Find where the given text appears and provide that cell's center as [X, Y] coordinate. 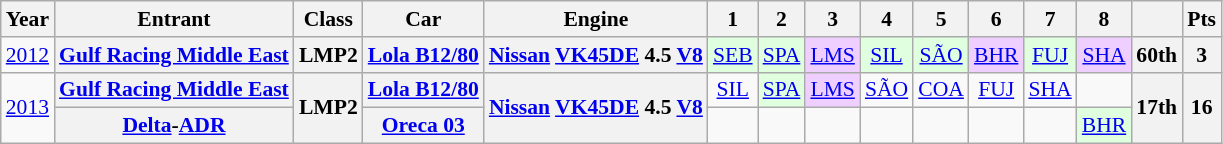
7 [1050, 19]
2 [782, 19]
17th [1156, 108]
COA [941, 90]
8 [1104, 19]
Class [328, 19]
Engine [596, 19]
Year [28, 19]
Car [424, 19]
2013 [28, 108]
4 [886, 19]
Oreca 03 [424, 126]
1 [733, 19]
Pts [1202, 19]
6 [996, 19]
Delta-ADR [174, 126]
SEB [733, 55]
16 [1202, 108]
2012 [28, 55]
60th [1156, 55]
Entrant [174, 19]
5 [941, 19]
